Identify which cell holds the provided text, then report its (x, y) central coordinate. 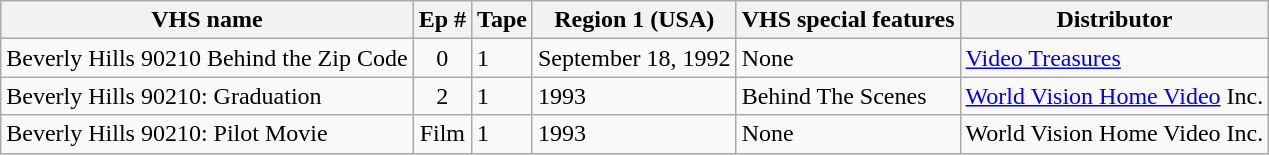
Distributor (1114, 20)
2 (442, 96)
Video Treasures (1114, 58)
Region 1 (USA) (634, 20)
Beverly Hills 90210 Behind the Zip Code (207, 58)
Film (442, 134)
Behind The Scenes (848, 96)
VHS special features (848, 20)
Ep # (442, 20)
Beverly Hills 90210: Graduation (207, 96)
Tape (502, 20)
0 (442, 58)
Beverly Hills 90210: Pilot Movie (207, 134)
VHS name (207, 20)
September 18, 1992 (634, 58)
